Identify which cell holds the provided text, then report its (X, Y) central coordinate. 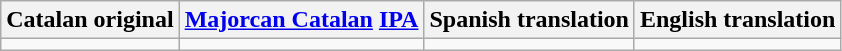
Spanish translation (529, 20)
English translation (737, 20)
Catalan original (90, 20)
Majorcan Catalan IPA (302, 20)
